Locate the cell with the specified text and output its [X, Y] center coordinate. 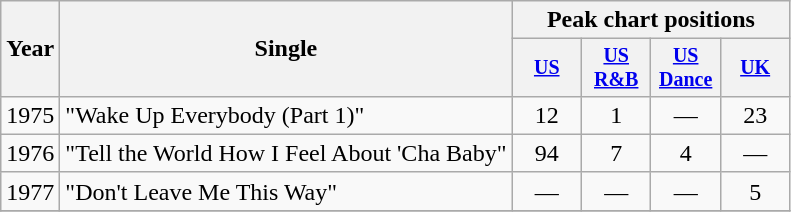
USDance [686, 68]
"Wake Up Everybody (Part 1)" [286, 115]
4 [686, 153]
Peak chart positions [651, 20]
12 [546, 115]
94 [546, 153]
USR&B [616, 68]
"Tell the World How I Feel About 'Cha Baby" [286, 153]
23 [754, 115]
1975 [30, 115]
1 [616, 115]
1977 [30, 191]
Year [30, 49]
Single [286, 49]
7 [616, 153]
1976 [30, 153]
US [546, 68]
"Don't Leave Me This Way" [286, 191]
5 [754, 191]
UK [754, 68]
